Return (x, y) of the center of cell containing provided text 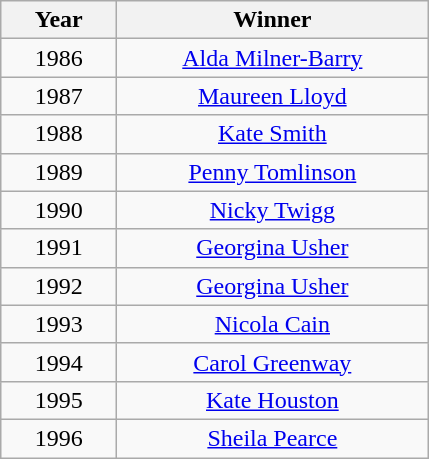
Kate Smith (272, 134)
1993 (59, 324)
Sheila Pearce (272, 438)
1988 (59, 134)
Penny Tomlinson (272, 172)
1996 (59, 438)
Year (59, 20)
Maureen Lloyd (272, 96)
1987 (59, 96)
Winner (272, 20)
Alda Milner-Barry (272, 58)
Carol Greenway (272, 362)
Kate Houston (272, 400)
Nicola Cain (272, 324)
1989 (59, 172)
1991 (59, 248)
1995 (59, 400)
1994 (59, 362)
1992 (59, 286)
1986 (59, 58)
Nicky Twigg (272, 210)
1990 (59, 210)
